Determine the (x, y) coordinate at the center of the cell enclosing the given text.  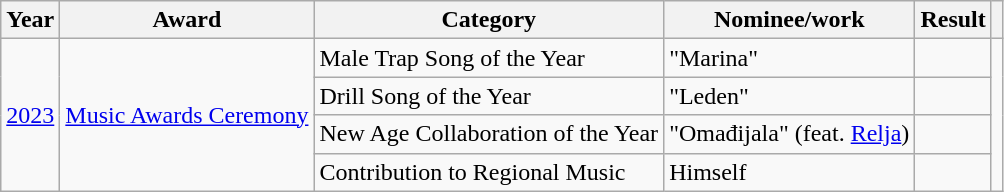
"Omađijala" (feat. Relja) (790, 134)
Category (489, 20)
Year (30, 20)
Award (187, 20)
Music Awards Ceremony (187, 115)
2023 (30, 115)
Contribution to Regional Music (489, 172)
"Leden" (790, 96)
Result (953, 20)
Male Trap Song of the Year (489, 58)
New Age Collaboration of the Year (489, 134)
Himself (790, 172)
"Marina" (790, 58)
Nominee/work (790, 20)
Drill Song of the Year (489, 96)
